Pinpoint the cell where the given text exists, returning its [X, Y] midpoint coordinate. 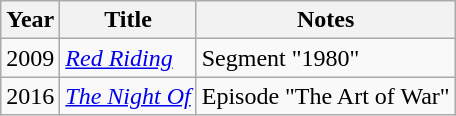
Notes [326, 20]
Red Riding [128, 58]
Segment "1980" [326, 58]
Title [128, 20]
2009 [30, 58]
Year [30, 20]
Episode "The Art of War" [326, 96]
The Night Of [128, 96]
2016 [30, 96]
